Find where the given text appears and provide that cell's center as [x, y] coordinate. 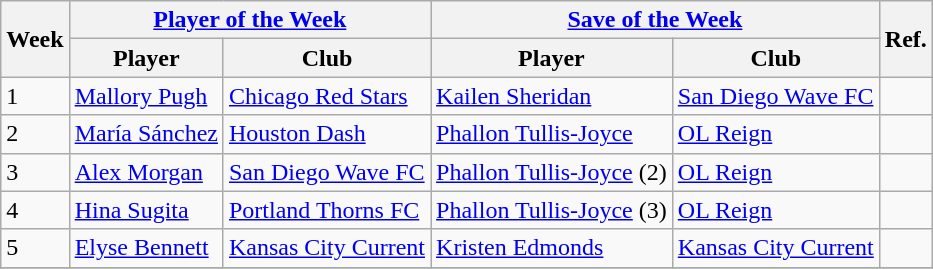
Phallon Tullis-Joyce (2) [552, 172]
Kristen Edmonds [552, 248]
Player of the Week [250, 20]
5 [35, 248]
Ref. [906, 39]
Portland Thorns FC [326, 210]
Phallon Tullis-Joyce (3) [552, 210]
Houston Dash [326, 134]
4 [35, 210]
Alex Morgan [146, 172]
María Sánchez [146, 134]
Phallon Tullis-Joyce [552, 134]
Save of the Week [656, 20]
2 [35, 134]
Week [35, 39]
Kailen Sheridan [552, 96]
Hina Sugita [146, 210]
3 [35, 172]
Mallory Pugh [146, 96]
Chicago Red Stars [326, 96]
Elyse Bennett [146, 248]
1 [35, 96]
